Detect which cell encompasses the target text, then output its [x, y] center coordinate. 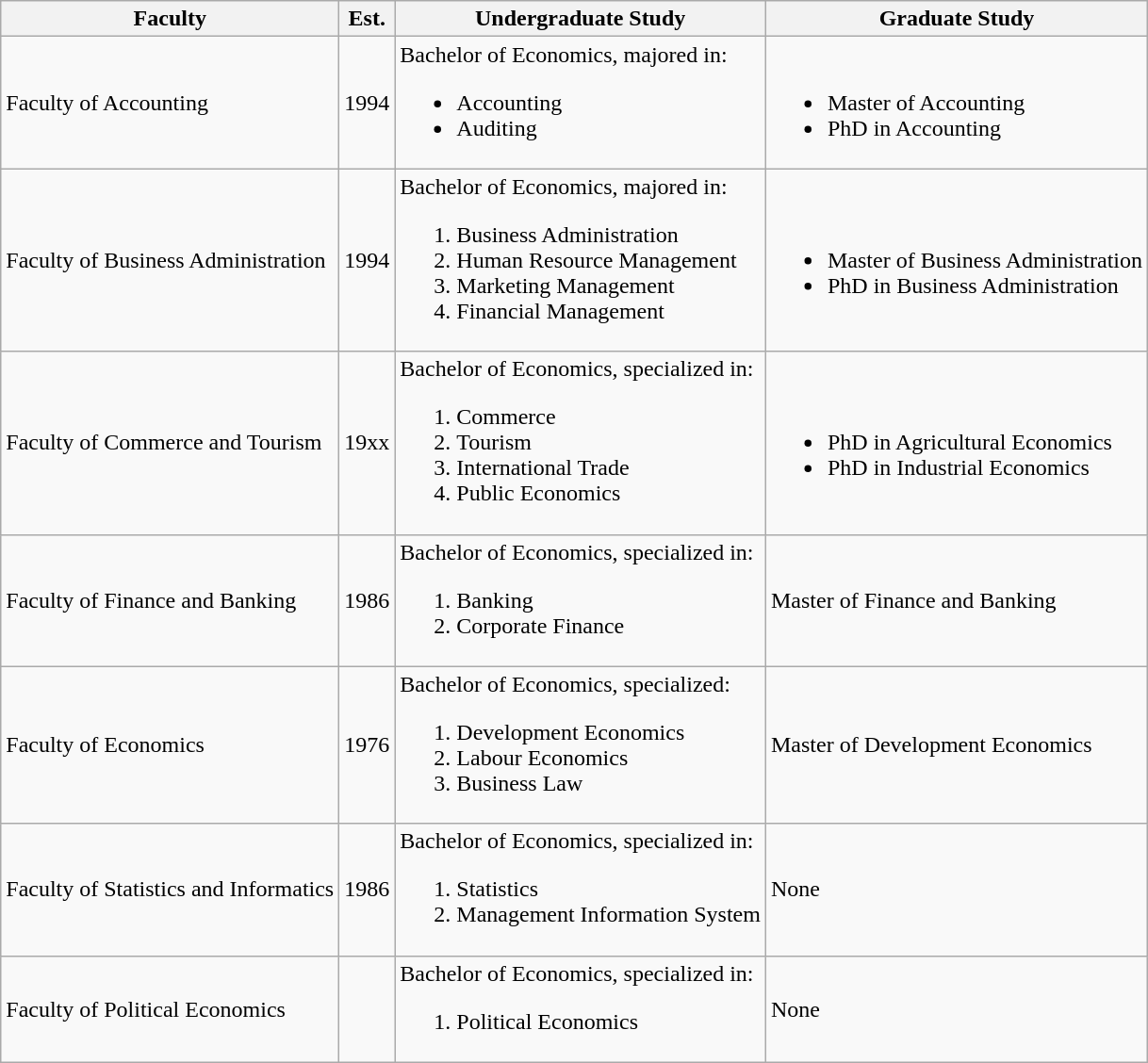
Faculty [170, 19]
19xx [368, 443]
Bachelor of Economics, majored in:Business AdministrationHuman Resource ManagementMarketing ManagementFinancial Management [581, 260]
Bachelor of Economics, specialized in:StatisticsManagement Information System [581, 890]
Bachelor of Economics, specialized in:Political Economics [581, 1008]
Bachelor of Economics, specialized:Development EconomicsLabour EconomicsBusiness Law [581, 744]
PhD in Agricultural EconomicsPhD in Industrial Economics [956, 443]
Est. [368, 19]
Faculty of Economics [170, 744]
Bachelor of Economics, majored in:AccountingAuditing [581, 103]
Master of AccountingPhD in Accounting [956, 103]
Bachelor of Economics, specialized in:BankingCorporate Finance [581, 600]
Master of Business AdministrationPhD in Business Administration [956, 260]
Faculty of Statistics and Informatics [170, 890]
Faculty of Accounting [170, 103]
Faculty of Business Administration [170, 260]
Bachelor of Economics, specialized in:CommerceTourismInternational TradePublic Economics [581, 443]
Master of Finance and Banking [956, 600]
Undergraduate Study [581, 19]
Master of Development Economics [956, 744]
Graduate Study [956, 19]
Faculty of Political Economics [170, 1008]
Faculty of Finance and Banking [170, 600]
Faculty of Commerce and Tourism [170, 443]
1976 [368, 744]
